Return the [X, Y] coordinate for the center point of the cell that contains the specified text.  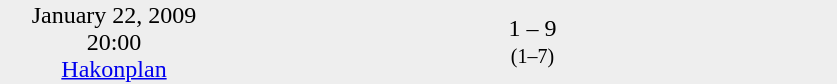
1 – 9 (1–7) [532, 42]
January 22, 200920:00Hakonplan [114, 42]
